Search for the cell housing the specified text and yield its [X, Y] center coordinate. 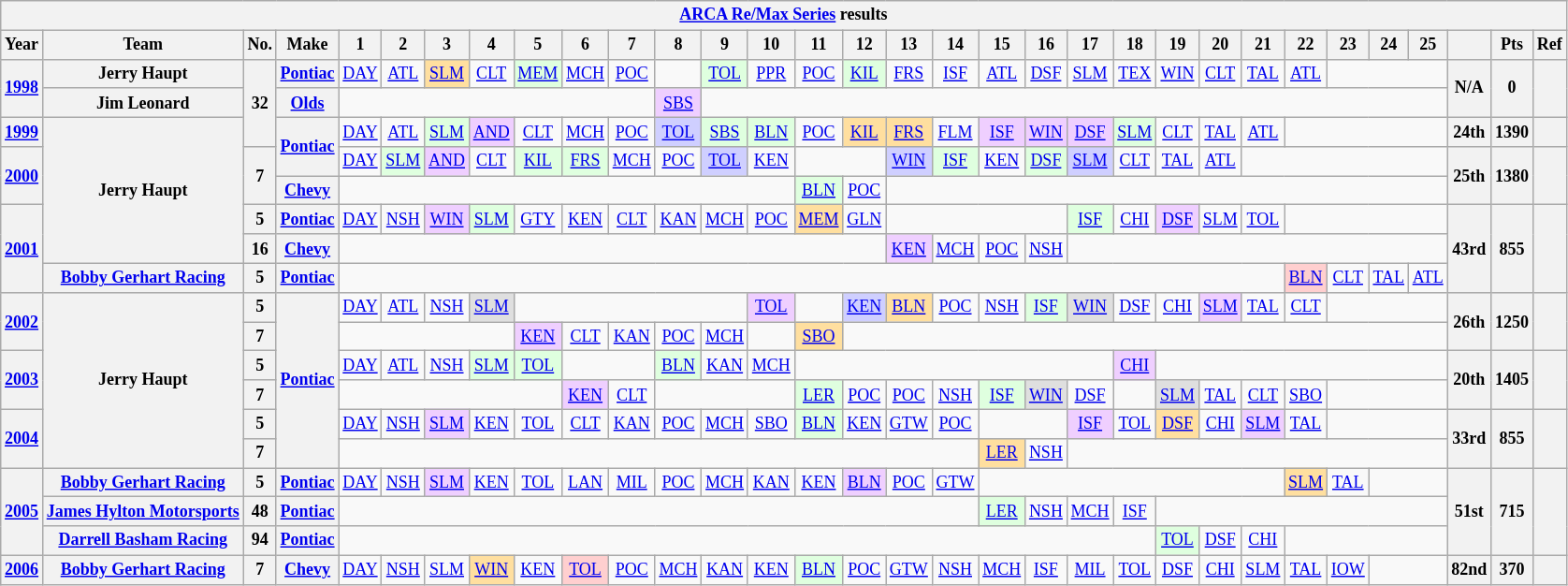
2005 [22, 512]
1 [360, 45]
Year [22, 45]
23 [1347, 45]
4 [491, 45]
1405 [1512, 380]
No. [260, 45]
2 [403, 45]
2006 [22, 569]
0 [1512, 88]
2001 [22, 249]
33rd [1469, 438]
IOW [1347, 569]
18 [1135, 45]
370 [1512, 569]
21 [1263, 45]
2000 [22, 176]
1998 [22, 88]
TEX [1135, 73]
Darrell Basham Racing [142, 541]
715 [1512, 512]
N/A [1469, 88]
Olds [307, 103]
94 [260, 541]
12 [864, 45]
10 [771, 45]
James Hylton Motorsports [142, 511]
Pts [1512, 45]
PPR [771, 73]
1380 [1512, 176]
24 [1388, 45]
17 [1090, 45]
32 [260, 103]
13 [908, 45]
FLM [955, 131]
GLN [864, 219]
15 [1002, 45]
19 [1178, 45]
Jim Leonard [142, 103]
2003 [22, 380]
1250 [1512, 321]
GTY [538, 219]
6 [586, 45]
11 [819, 45]
25th [1469, 176]
20th [1469, 380]
43rd [1469, 249]
LAN [586, 483]
1999 [22, 131]
ARCA Re/Max Series results [784, 15]
8 [678, 45]
25 [1428, 45]
24th [1469, 131]
Team [142, 45]
20 [1220, 45]
Make [307, 45]
2002 [22, 321]
9 [725, 45]
3 [447, 45]
82nd [1469, 569]
26th [1469, 321]
14 [955, 45]
1390 [1512, 131]
51st [1469, 512]
Ref [1549, 45]
48 [260, 511]
22 [1306, 45]
2004 [22, 438]
